Provide the (x, y) coordinate of the cell's center where the given text is located.  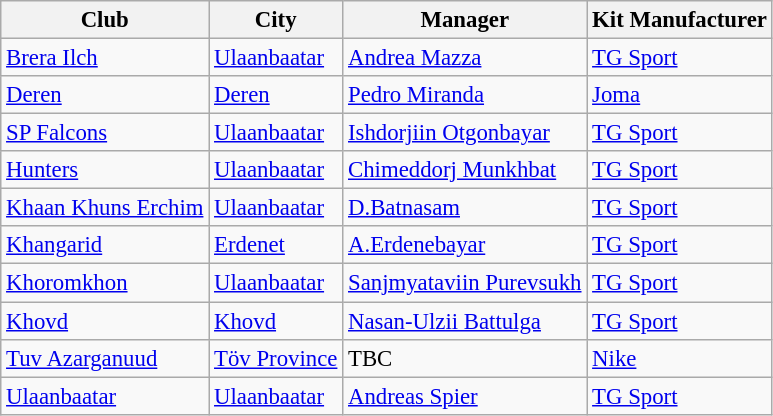
Nasan-Ulzii Battulga (465, 321)
City (276, 20)
Hunters (105, 170)
Töv Province (276, 358)
Khoromkhon (105, 283)
Brera Ilch (105, 58)
Chimeddorj Munkhbat (465, 170)
Andrea Mazza (465, 58)
Khangarid (105, 245)
Pedro Miranda (465, 95)
Manager (465, 20)
Erdenet (276, 245)
Andreas Spier (465, 396)
Khaan Khuns Erchim (105, 208)
TBC (465, 358)
Tuv Azarganuud (105, 358)
D.Batnasam (465, 208)
SP Falcons (105, 133)
Club (105, 20)
Joma (680, 95)
Nike (680, 358)
Sanjmyataviin Purevsukh (465, 283)
A.Erdenebayar (465, 245)
Kit Manufacturer (680, 20)
Ishdorjiin Otgonbayar (465, 133)
